Find where the given text appears and provide that cell's center as [x, y] coordinate. 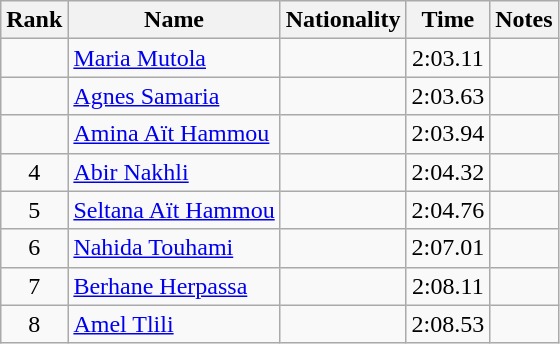
2:03.94 [448, 134]
8 [34, 324]
Nationality [343, 20]
4 [34, 172]
Berhane Herpassa [174, 286]
2:04.32 [448, 172]
2:07.01 [448, 248]
7 [34, 286]
5 [34, 210]
Rank [34, 20]
2:04.76 [448, 210]
Abir Nakhli [174, 172]
Notes [524, 20]
2:08.53 [448, 324]
Nahida Touhami [174, 248]
2:08.11 [448, 286]
Agnes Samaria [174, 96]
Amel Tlili [174, 324]
Name [174, 20]
Time [448, 20]
Seltana Aït Hammou [174, 210]
Maria Mutola [174, 58]
Amina Aït Hammou [174, 134]
6 [34, 248]
2:03.11 [448, 58]
2:03.63 [448, 96]
